From the cell containing the given text, extract its center point as (X, Y) coordinate. 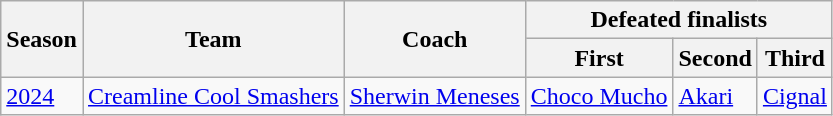
Season (42, 39)
Sherwin Meneses (434, 96)
Team (213, 39)
Akari (715, 96)
Coach (434, 39)
2024 (42, 96)
Choco Mucho (599, 96)
First (599, 58)
Cignal (794, 96)
Creamline Cool Smashers (213, 96)
Second (715, 58)
Third (794, 58)
Defeated finalists (678, 20)
